Identify which cell holds the provided text, then report its [x, y] central coordinate. 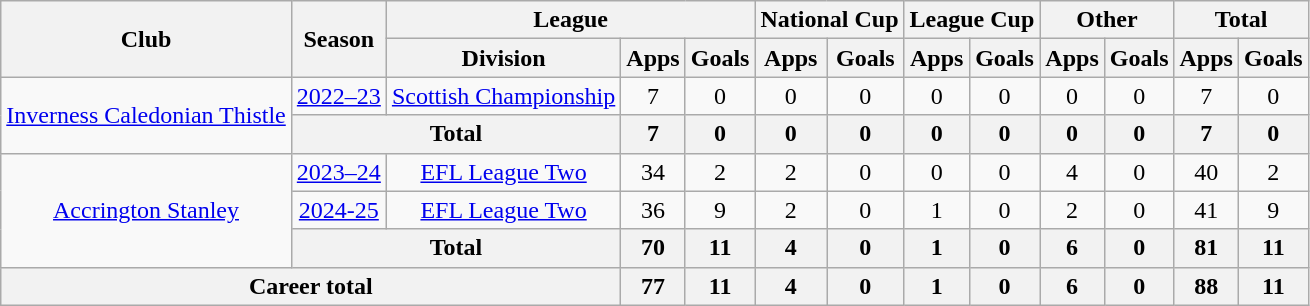
National Cup [830, 20]
Scottish Championship [503, 96]
81 [1206, 248]
40 [1206, 172]
Season [338, 39]
Other [1107, 20]
Career total [311, 286]
88 [1206, 286]
77 [653, 286]
70 [653, 248]
Accrington Stanley [146, 210]
Division [503, 58]
Inverness Caledonian Thistle [146, 115]
36 [653, 210]
League [570, 20]
41 [1206, 210]
Club [146, 39]
34 [653, 172]
League Cup [972, 20]
2022–23 [338, 96]
2024-25 [338, 210]
2023–24 [338, 172]
